Return the [X, Y] coordinate for the center point of the cell that contains the specified text.  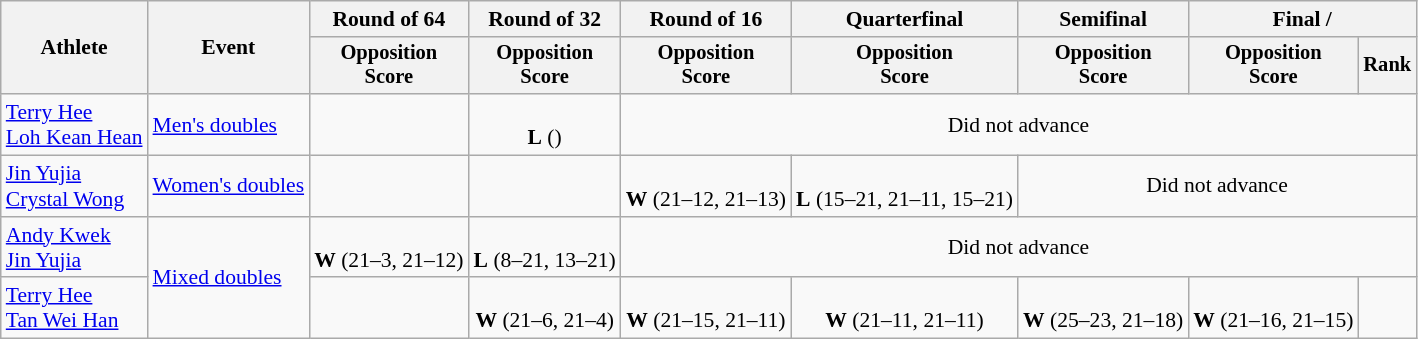
L (15–21, 21–11, 15–21) [904, 186]
Terry HeeLoh Kean Hean [74, 124]
Round of 32 [545, 19]
Event [229, 48]
Men's doubles [229, 124]
W (21–12, 21–13) [706, 186]
Jin YujiaCrystal Wong [74, 186]
L (8–21, 13–21) [545, 248]
Round of 16 [706, 19]
W (21–3, 21–12) [388, 248]
W (21–16, 21–15) [1273, 308]
Round of 64 [388, 19]
Semifinal [1103, 19]
Andy KwekJin Yujia [74, 248]
Mixed doubles [229, 278]
L () [545, 124]
W (21–15, 21–11) [706, 308]
Quarterfinal [904, 19]
Rank [1387, 66]
Final / [1302, 19]
Athlete [74, 48]
Women's doubles [229, 186]
Terry HeeTan Wei Han [74, 308]
W (21–6, 21–4) [545, 308]
W (25–23, 21–18) [1103, 308]
W (21–11, 21–11) [904, 308]
